Pinpoint the cell where the given text exists, returning its [x, y] midpoint coordinate. 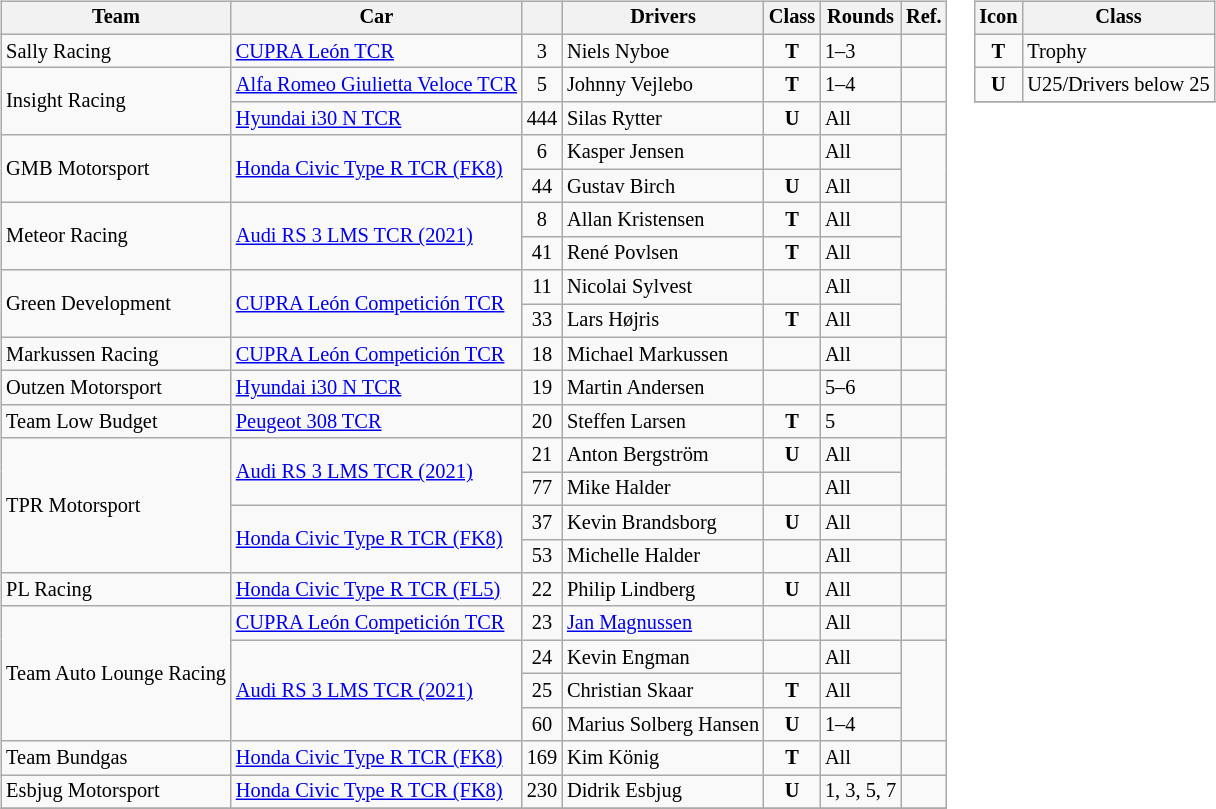
Meteor Racing [116, 236]
Silas Rytter [663, 119]
Honda Civic Type R TCR (FL5) [376, 590]
Jan Magnussen [663, 623]
Team Auto Lounge Racing [116, 674]
Didrik Esbjug [663, 792]
Steffen Larsen [663, 422]
41 [542, 253]
Rounds [860, 18]
11 [542, 287]
20 [542, 422]
Alfa Romeo Giulietta Veloce TCR [376, 85]
Kasper Jensen [663, 152]
René Povlsen [663, 253]
Icon [998, 18]
6 [542, 152]
5–6 [860, 388]
19 [542, 388]
Outzen Motorsport [116, 388]
Nicolai Sylvest [663, 287]
CUPRA León TCR [376, 51]
1–3 [860, 51]
Green Development [116, 304]
1, 3, 5, 7 [860, 792]
Marius Solberg Hansen [663, 724]
Christian Skaar [663, 691]
TPR Motorsport [116, 506]
23 [542, 623]
Trophy [1118, 51]
60 [542, 724]
8 [542, 220]
Michael Markussen [663, 354]
Insight Racing [116, 102]
Philip Lindberg [663, 590]
Mike Halder [663, 489]
Kevin Engman [663, 657]
Allan Kristensen [663, 220]
444 [542, 119]
Esbjug Motorsport [116, 792]
Johnny Vejlebo [663, 85]
24 [542, 657]
U25/Drivers below 25 [1118, 85]
Gustav Birch [663, 186]
77 [542, 489]
3 [542, 51]
44 [542, 186]
Sally Racing [116, 51]
PL Racing [116, 590]
Team [116, 18]
Kevin Brandsborg [663, 522]
Martin Andersen [663, 388]
Niels Nyboe [663, 51]
GMB Motorsport [116, 168]
169 [542, 758]
Markussen Racing [116, 354]
Peugeot 308 TCR [376, 422]
Ref. [924, 18]
37 [542, 522]
Kim König [663, 758]
33 [542, 321]
Team Low Budget [116, 422]
22 [542, 590]
Team Bundgas [116, 758]
Car [376, 18]
53 [542, 556]
230 [542, 792]
18 [542, 354]
Drivers [663, 18]
25 [542, 691]
Anton Bergström [663, 455]
Michelle Halder [663, 556]
Lars Højris [663, 321]
21 [542, 455]
